Search for the cell housing the specified text and yield its (x, y) center coordinate. 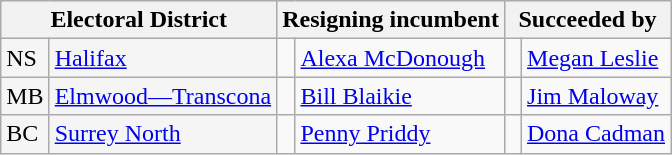
BC (25, 134)
Halifax (163, 58)
NS (25, 58)
Resigning incumbent (391, 20)
Dona Cadman (596, 134)
Alexa McDonough (400, 58)
Succeeded by (587, 20)
Jim Maloway (596, 96)
Penny Priddy (400, 134)
Bill Blaikie (400, 96)
Megan Leslie (596, 58)
MB (25, 96)
Elmwood—Transcona (163, 96)
Electoral District (139, 20)
Surrey North (163, 134)
